For the text-containing cell, return its midpoint in (x, y) coordinate format. 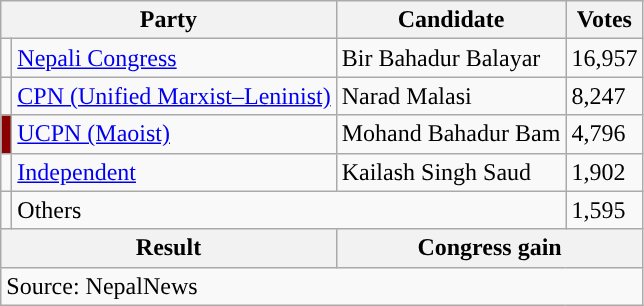
Party (168, 20)
4,796 (604, 134)
1,595 (604, 210)
Bir Bahadur Balayar (451, 58)
Kailash Singh Saud (451, 172)
Nepali Congress (174, 58)
Mohand Bahadur Bam (451, 134)
Independent (174, 172)
Votes (604, 20)
Result (168, 248)
Narad Malasi (451, 96)
Source: NepalNews (322, 286)
1,902 (604, 172)
Congress gain (490, 248)
Candidate (451, 20)
Others (289, 210)
UCPN (Maoist) (174, 134)
CPN (Unified Marxist–Leninist) (174, 96)
8,247 (604, 96)
16,957 (604, 58)
